Determine the [x, y] coordinate at the center of the cell enclosing the given text.  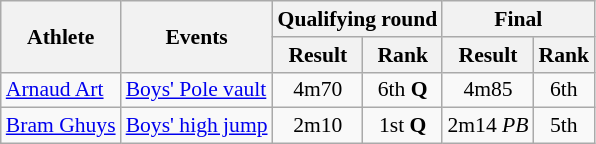
2m10 [318, 126]
Final [518, 19]
Athlete [61, 36]
4m85 [488, 90]
Bram Ghuys [61, 126]
Boys' high jump [197, 126]
2m14 PB [488, 126]
1st Q [402, 126]
Events [197, 36]
6th Q [402, 90]
4m70 [318, 90]
5th [564, 126]
6th [564, 90]
Arnaud Art [61, 90]
Boys' Pole vault [197, 90]
Qualifying round [358, 19]
